Provide the (x, y) coordinate of the cell's center where the given text is located.  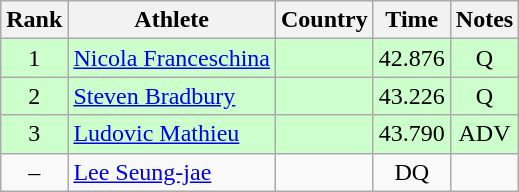
Nicola Franceschina (172, 58)
43.226 (412, 96)
Rank (34, 20)
Notes (484, 20)
1 (34, 58)
Ludovic Mathieu (172, 134)
– (34, 172)
Lee Seung-jae (172, 172)
43.790 (412, 134)
Country (325, 20)
42.876 (412, 58)
ADV (484, 134)
2 (34, 96)
Athlete (172, 20)
3 (34, 134)
Steven Bradbury (172, 96)
DQ (412, 172)
Time (412, 20)
